Detect which cell encompasses the target text, then output its [x, y] center coordinate. 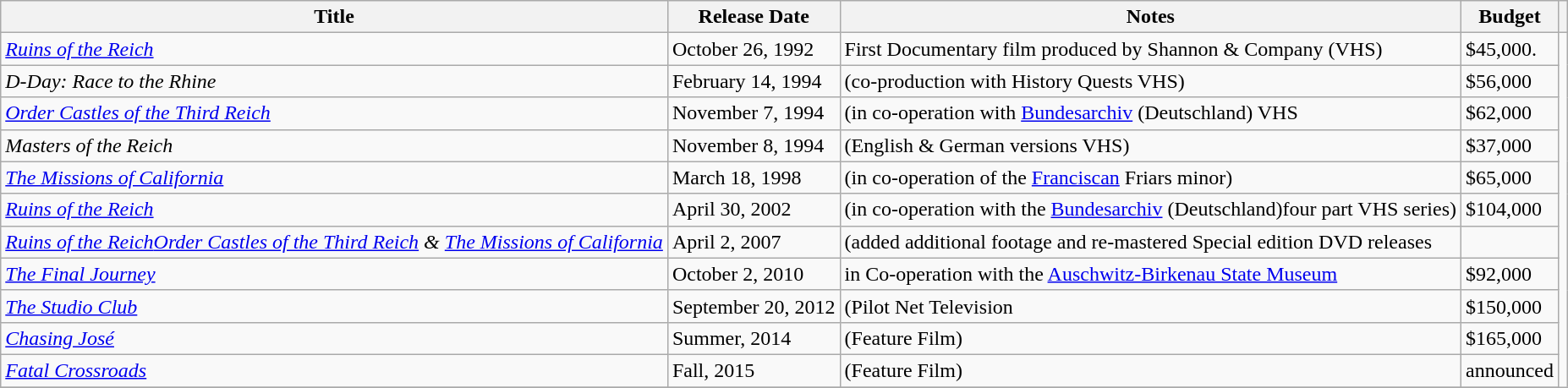
$62,000 [1510, 113]
announced [1510, 370]
November 8, 1994 [754, 145]
Fall, 2015 [754, 370]
The Studio Club [335, 306]
(Pilot Net Television [1150, 306]
The Missions of California [335, 178]
February 14, 1994 [754, 81]
March 18, 1998 [754, 178]
First Documentary film produced by Shannon & Company (VHS) [1150, 49]
Budget [1510, 17]
April 2, 2007 [754, 242]
$37,000 [1510, 145]
Notes [1150, 17]
$65,000 [1510, 178]
Release Date [754, 17]
November 7, 1994 [754, 113]
(in co-operation with Bundesarchiv (Deutschland) VHS [1150, 113]
Masters of the Reich [335, 145]
in Co-operation with the Auschwitz-Birkenau State Museum [1150, 274]
Ruins of the ReichOrder Castles of the Third Reich & The Missions of California [335, 242]
D-Day: Race to the Rhine [335, 81]
$56,000 [1510, 81]
$45,000. [1510, 49]
Order Castles of the Third Reich [335, 113]
Chasing José [335, 338]
$165,000 [1510, 338]
Title [335, 17]
October 26, 1992 [754, 49]
Fatal Crossroads [335, 370]
April 30, 2002 [754, 210]
October 2, 2010 [754, 274]
(added additional footage and re-mastered Special edition DVD releases [1150, 242]
(co-production with History Quests VHS) [1150, 81]
September 20, 2012 [754, 306]
$104,000 [1510, 210]
(English & German versions VHS) [1150, 145]
(in co-operation of the Franciscan Friars minor) [1150, 178]
$150,000 [1510, 306]
Summer, 2014 [754, 338]
$92,000 [1510, 274]
(in co-operation with the Bundesarchiv (Deutschland)four part VHS series) [1150, 210]
The Final Journey [335, 274]
